Locate the cell with the specified text and output its [x, y] center coordinate. 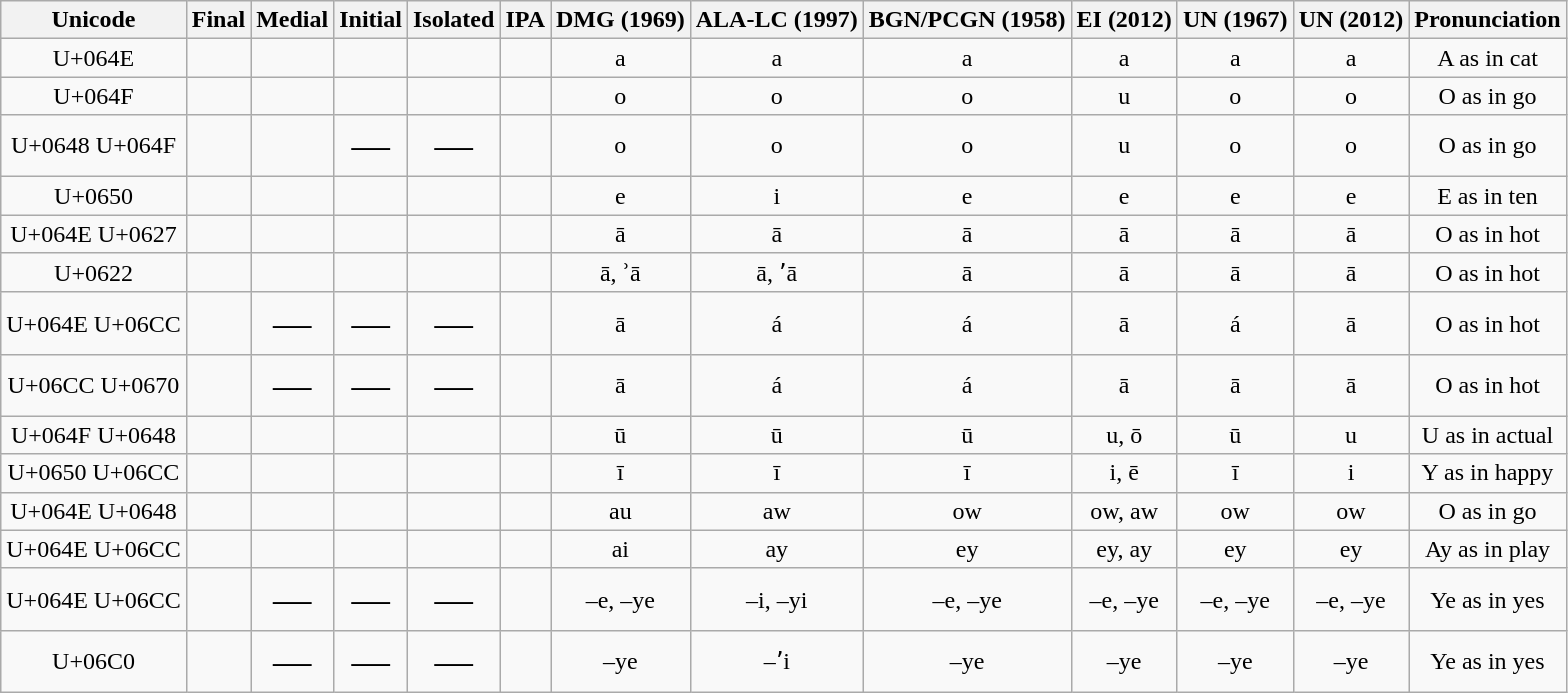
Ay as in play [1488, 549]
U as in actual [1488, 435]
U+064F [94, 96]
U+0650 U+06CC [94, 473]
Isolated [453, 20]
U+0650 [94, 196]
U+0648 U+064F [94, 146]
aw [776, 511]
U+064F U+0648 [94, 435]
A as in cat [1488, 58]
IPA [526, 20]
U+0622 [94, 273]
ALA-LC (1997) [776, 20]
ai [620, 549]
ā, ʼā [776, 273]
U+06C0 [94, 661]
U+06CC U+0670 [94, 385]
ow, aw [1124, 511]
BGN/PCGN (1958) [967, 20]
Pronunciation [1488, 20]
UN (2012) [1351, 20]
Y as in happy [1488, 473]
U+064E [94, 58]
–ʼi [776, 661]
UN (1967) [1235, 20]
EI (2012) [1124, 20]
U+064E U+0648 [94, 511]
ay [776, 549]
ā, ʾā [620, 273]
Final [218, 20]
ey, ay [1124, 549]
E as in ten [1488, 196]
au [620, 511]
Initial [371, 20]
Medial [292, 20]
u, ō [1124, 435]
–i, –yi [776, 599]
i, ē [1124, 473]
Unicode [94, 20]
U+064E U+0627 [94, 234]
DMG (1969) [620, 20]
